Extract the [x, y] coordinate from the center of the cell holding the provided text.  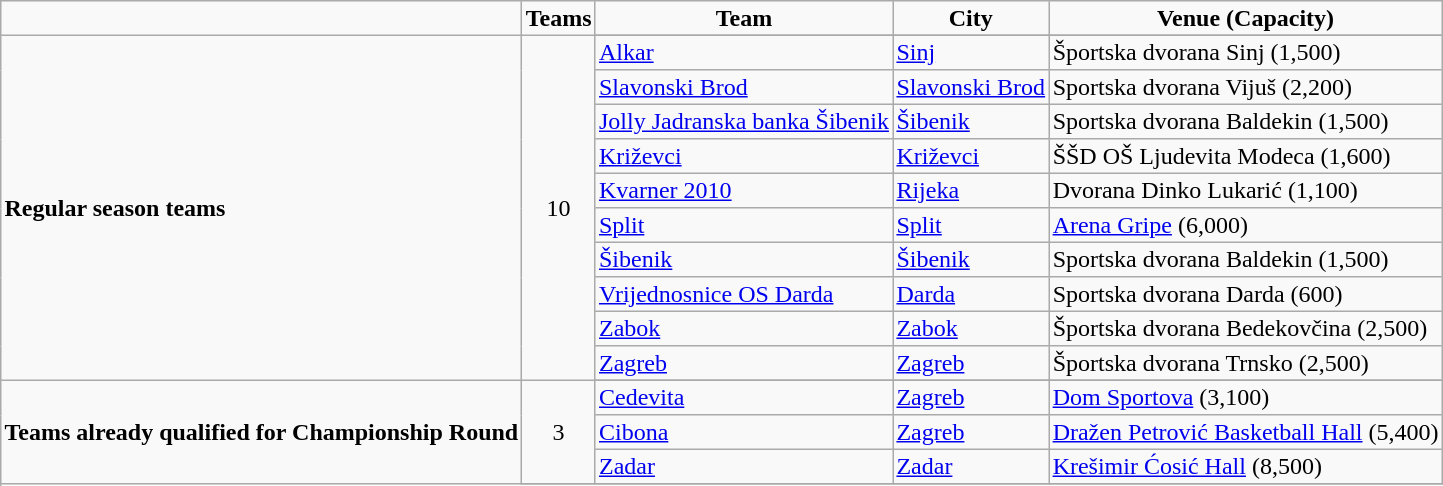
Sinj [971, 52]
Alkar [744, 52]
Venue (Capacity) [1246, 18]
Teams already qualified for Championship Round [262, 432]
City [971, 18]
Krešimir Ćosić Hall (8,500) [1246, 466]
Dvorana Dinko Lukarić (1,100) [1246, 190]
ŠŠD OŠ Ljudevita Modeca (1,600) [1246, 156]
Regular season teams [262, 208]
Jolly Jadranska banka Šibenik [744, 121]
Dom Sportova (3,100) [1246, 397]
Dražen Petrović Basketball Hall (5,400) [1246, 432]
Cibona [744, 432]
Sportska dvorana Darda (600) [1246, 294]
Rijeka [971, 190]
Team [744, 18]
10 [558, 208]
Športska dvorana Sinj (1,500) [1246, 52]
Arena Gripe (6,000) [1246, 225]
Kvarner 2010 [744, 190]
Cedevita [744, 397]
Športska dvorana Bedekovčina (2,500) [1246, 328]
Športska dvorana Trnsko (2,500) [1246, 363]
Sportska dvorana Vijuš (2,200) [1246, 87]
Darda [971, 294]
Vrijednosnice OS Darda [744, 294]
Teams [558, 18]
3 [558, 432]
